Scan for the cell matching the given text and deliver its (x, y) coordinate at center. 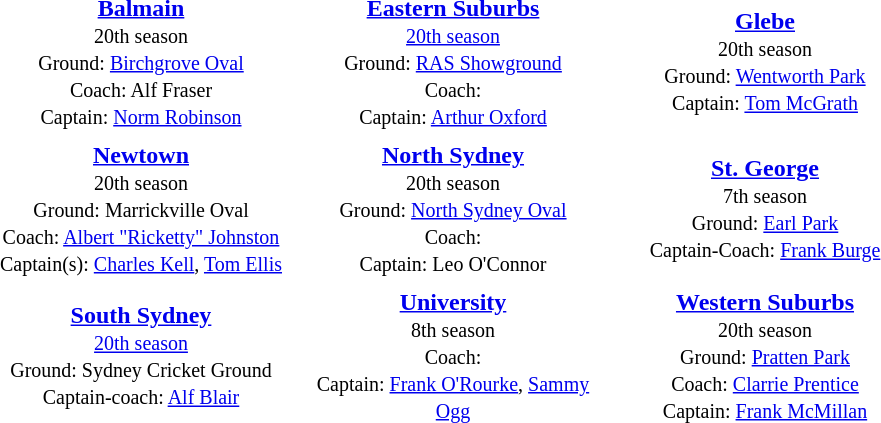
North Sydney20th seasonGround: North Sydney Oval Coach: Captain: Leo O'Connor (452, 209)
